Provide the [X, Y] coordinate of the cell's center where the given text is located.  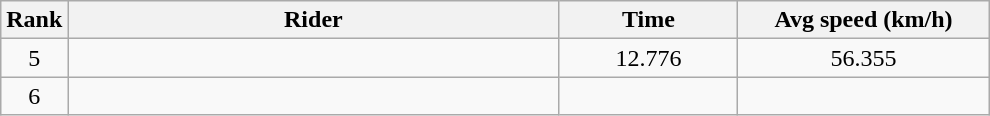
Rider [314, 20]
6 [34, 96]
12.776 [648, 58]
56.355 [864, 58]
Time [648, 20]
Avg speed (km/h) [864, 20]
Rank [34, 20]
5 [34, 58]
